Identify which cell holds the provided text, then report its (X, Y) central coordinate. 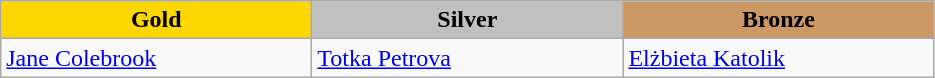
Totka Petrova (468, 58)
Gold (156, 20)
Jane Colebrook (156, 58)
Elżbieta Katolik (778, 58)
Silver (468, 20)
Bronze (778, 20)
